Locate the cell with the specified text and output its [X, Y] center coordinate. 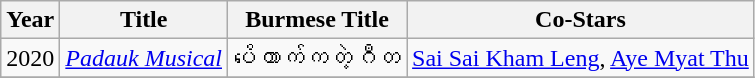
Co-Stars [581, 20]
Burmese Title [318, 20]
Title [144, 20]
Sai Sai Kham Leng, Aye Myat Thu [581, 58]
Padauk Musical [144, 58]
ပိတောက်ကတဲ့ဂီတ [318, 58]
Year [30, 20]
2020 [30, 58]
